Return (X, Y) of the center of cell containing provided text 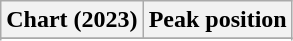
Peak position (218, 20)
Chart (2023) (72, 20)
